From the cell containing the given text, extract its center point as (x, y) coordinate. 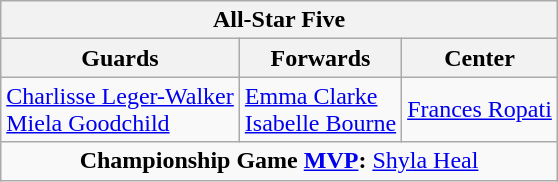
Frances Ropati (480, 110)
Center (480, 58)
Emma Clarke Isabelle Bourne (320, 110)
All-Star Five (280, 20)
Charlisse Leger-Walker Miela Goodchild (120, 110)
Forwards (320, 58)
Championship Game MVP: Shyla Heal (280, 161)
Guards (120, 58)
